Output the [x, y] coordinate of the center of the cell containing the given text.  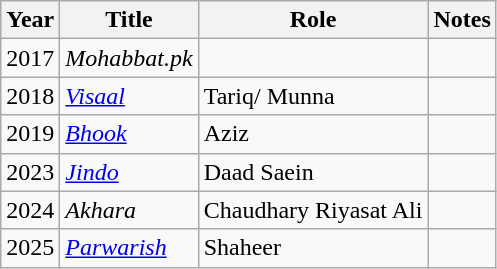
Notes [462, 20]
Mohabbat.pk [129, 58]
Shaheer [313, 248]
2017 [30, 58]
Daad Saein [313, 172]
Akhara [129, 210]
Year [30, 20]
Jindo [129, 172]
Tariq/ Munna [313, 96]
Chaudhary Riyasat Ali [313, 210]
2025 [30, 248]
2023 [30, 172]
Title [129, 20]
2019 [30, 134]
Aziz [313, 134]
Bhook [129, 134]
Parwarish [129, 248]
2018 [30, 96]
Role [313, 20]
Visaal [129, 96]
2024 [30, 210]
